Return (x, y) of the center of cell containing provided text 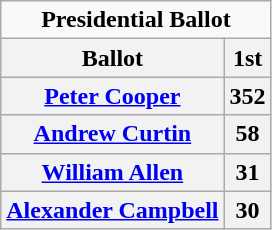
Ballot (112, 58)
31 (248, 172)
58 (248, 134)
Peter Cooper (112, 96)
Andrew Curtin (112, 134)
William Allen (112, 172)
Alexander Campbell (112, 210)
1st (248, 58)
30 (248, 210)
Presidential Ballot (136, 20)
352 (248, 96)
